Determine the (X, Y) coordinate at the center of the cell enclosing the given text.  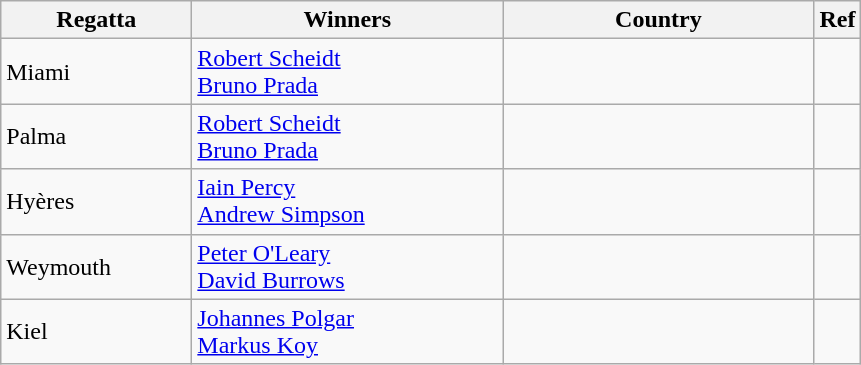
Winners (348, 20)
Palma (96, 136)
Iain PercyAndrew Simpson (348, 202)
Peter O'LearyDavid Burrows (348, 266)
Miami (96, 72)
Ref (838, 20)
Hyères (96, 202)
Regatta (96, 20)
Weymouth (96, 266)
Country (658, 20)
Kiel (96, 332)
Johannes PolgarMarkus Koy (348, 332)
